From the cell containing the given text, extract its center point as (x, y) coordinate. 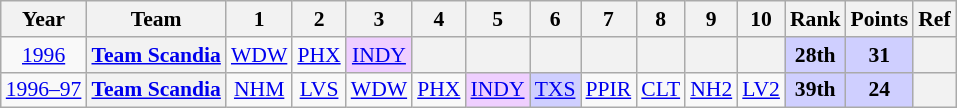
10 (761, 19)
Team (156, 19)
NHM (259, 90)
28th (816, 55)
7 (608, 19)
LV2 (761, 90)
4 (438, 19)
Year (44, 19)
3 (379, 19)
TXS (556, 90)
NH2 (711, 90)
CLT (660, 90)
31 (880, 55)
2 (318, 19)
PPIR (608, 90)
5 (497, 19)
24 (880, 90)
Ref (934, 19)
9 (711, 19)
Rank (816, 19)
1996 (44, 55)
1996–97 (44, 90)
39th (816, 90)
Points (880, 19)
1 (259, 19)
LVS (318, 90)
8 (660, 19)
6 (556, 19)
